Pinpoint the cell where the given text exists, returning its [x, y] midpoint coordinate. 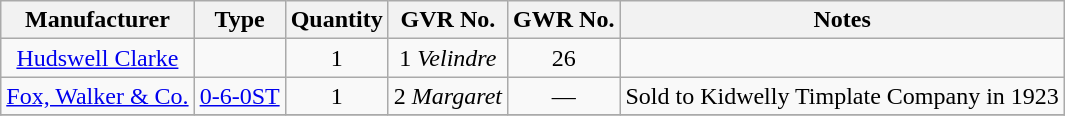
1 Velindre [448, 58]
GVR No. [448, 20]
26 [564, 58]
0-6-0ST [240, 96]
— [564, 96]
Notes [842, 20]
Quantity [336, 20]
2 Margaret [448, 96]
Fox, Walker & Co. [98, 96]
Hudswell Clarke [98, 58]
GWR No. [564, 20]
Sold to Kidwelly Timplate Company in 1923 [842, 96]
Type [240, 20]
Manufacturer [98, 20]
